Detect which cell encompasses the target text, then output its [X, Y] center coordinate. 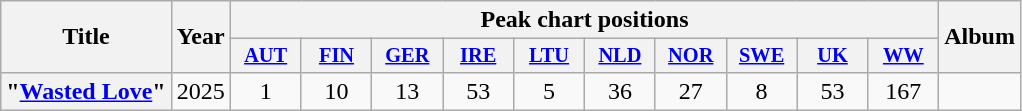
"Wasted Love" [86, 91]
27 [690, 91]
LTU [550, 56]
AUT [266, 56]
5 [550, 91]
167 [904, 91]
13 [408, 91]
UK [832, 56]
36 [620, 91]
NOR [690, 56]
Title [86, 37]
NLD [620, 56]
1 [266, 91]
2025 [200, 91]
Year [200, 37]
Peak chart positions [584, 20]
Album [980, 37]
FIN [336, 56]
10 [336, 91]
WW [904, 56]
GER [408, 56]
8 [762, 91]
SWE [762, 56]
IRE [478, 56]
